Detect which cell encompasses the target text, then output its [X, Y] center coordinate. 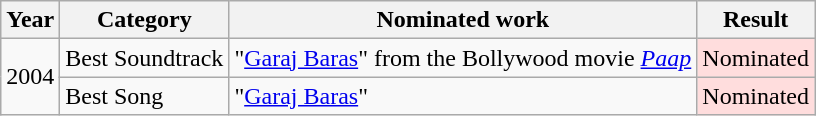
Year [30, 20]
2004 [30, 77]
Result [756, 20]
"Garaj Baras" from the Bollywood movie Paap [463, 58]
Best Soundtrack [144, 58]
Category [144, 20]
Nominated work [463, 20]
Best Song [144, 96]
"Garaj Baras" [463, 96]
